Return the [X, Y] coordinate for the center point of the cell that contains the specified text.  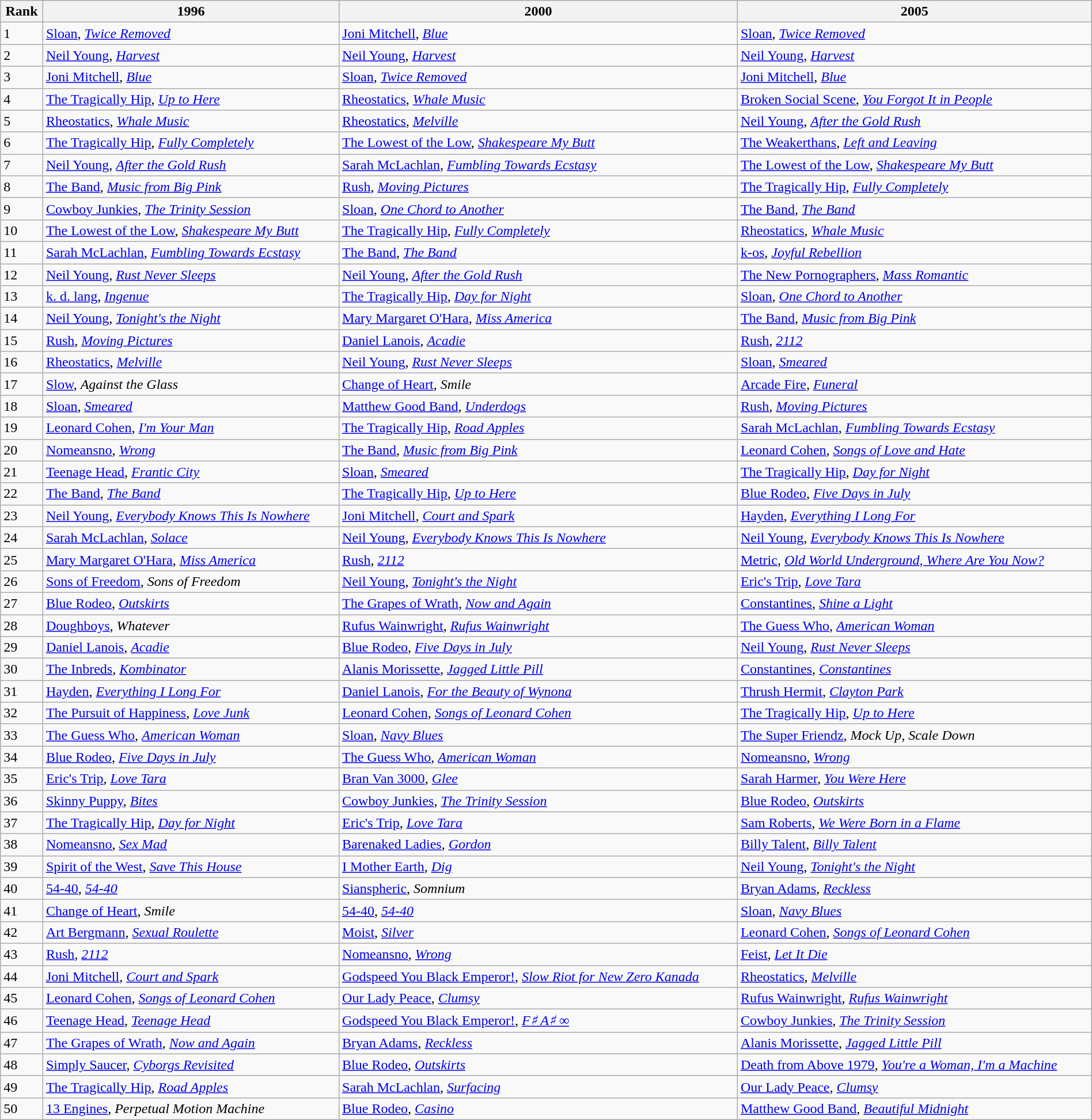
47 [22, 1043]
The Pursuit of Happiness, Love Junk [191, 713]
3 [22, 77]
14 [22, 319]
35 [22, 779]
Skinny Puppy, Bites [191, 801]
Godspeed You Black Emperor!, Slow Riot for New Zero Kanada [539, 977]
27 [22, 603]
41 [22, 910]
1996 [191, 12]
2000 [539, 12]
30 [22, 669]
16 [22, 362]
39 [22, 867]
Sarah Harmer, You Were Here [915, 779]
36 [22, 801]
21 [22, 472]
k. d. lang, Ingenue [191, 297]
38 [22, 845]
42 [22, 932]
Teenage Head, Frantic City [191, 472]
28 [22, 625]
Moist, Silver [539, 932]
Godspeed You Black Emperor!, F♯ A♯ ∞ [539, 1021]
Doughboys, Whatever [191, 625]
Sam Roberts, We Were Born in a Flame [915, 823]
20 [22, 450]
18 [22, 406]
I Mother Earth, Dig [539, 867]
Matthew Good Band, Underdogs [539, 406]
17 [22, 384]
50 [22, 1108]
Simply Saucer, Cyborgs Revisited [191, 1065]
Blue Rodeo, Casino [539, 1108]
The New Pornographers, Mass Romantic [915, 275]
22 [22, 494]
Bran Van 3000, Glee [539, 779]
10 [22, 230]
11 [22, 252]
23 [22, 516]
Billy Talent, Billy Talent [915, 845]
Spirit of the West, Save This House [191, 867]
37 [22, 823]
29 [22, 648]
5 [22, 121]
24 [22, 538]
4 [22, 99]
48 [22, 1065]
2005 [915, 12]
Arcade Fire, Funeral [915, 384]
Art Bergmann, Sexual Roulette [191, 932]
k-os, Joyful Rebellion [915, 252]
44 [22, 977]
19 [22, 428]
The Weakerthans, Left and Leaving [915, 143]
6 [22, 143]
40 [22, 888]
Metric, Old World Underground, Where Are You Now? [915, 559]
Teenage Head, Teenage Head [191, 1021]
49 [22, 1087]
Thrush Hermit, Clayton Park [915, 691]
Death from Above 1979, You're a Woman, I'm a Machine [915, 1065]
33 [22, 735]
25 [22, 559]
2 [22, 55]
45 [22, 998]
The Super Friendz, Mock Up, Scale Down [915, 735]
Constantines, Shine a Light [915, 603]
Leonard Cohen, I'm Your Man [191, 428]
Matthew Good Band, Beautiful Midnight [915, 1108]
13 [22, 297]
26 [22, 581]
The Inbreds, Kombinator [191, 669]
13 Engines, Perpetual Motion Machine [191, 1108]
Constantines, Constantines [915, 669]
31 [22, 691]
46 [22, 1021]
12 [22, 275]
7 [22, 165]
15 [22, 340]
Sons of Freedom, Sons of Freedom [191, 581]
Broken Social Scene, You Forgot It in People [915, 99]
9 [22, 209]
43 [22, 954]
32 [22, 713]
Sianspheric, Somnium [539, 888]
Rank [22, 12]
Feist, Let It Die [915, 954]
Slow, Against the Glass [191, 384]
34 [22, 757]
Nomeansno, Sex Mad [191, 845]
Sarah McLachlan, Solace [191, 538]
1 [22, 33]
Daniel Lanois, For the Beauty of Wynona [539, 691]
Sarah McLachlan, Surfacing [539, 1087]
Leonard Cohen, Songs of Love and Hate [915, 450]
Barenaked Ladies, Gordon [539, 845]
8 [22, 187]
